Capture the cell that displays the provided text and extract its [x, y] central coordinate. 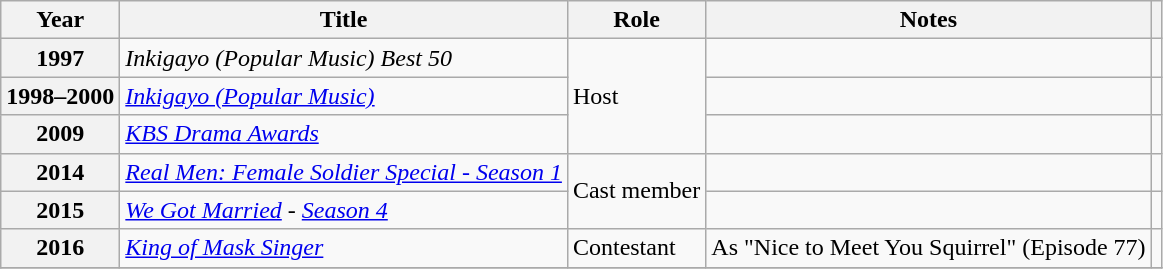
Title [344, 20]
KBS Drama Awards [344, 134]
Notes [928, 20]
Year [60, 20]
2014 [60, 172]
As "Nice to Meet You Squirrel" (Episode 77) [928, 248]
Host [636, 96]
Role [636, 20]
2009 [60, 134]
Real Men: Female Soldier Special - Season 1 [344, 172]
1998–2000 [60, 96]
2016 [60, 248]
2015 [60, 210]
Inkigayo (Popular Music) Best 50 [344, 58]
We Got Married - Season 4 [344, 210]
King of Mask Singer [344, 248]
1997 [60, 58]
Contestant [636, 248]
Inkigayo (Popular Music) [344, 96]
Cast member [636, 191]
